For the text-containing cell, return its midpoint in (x, y) coordinate format. 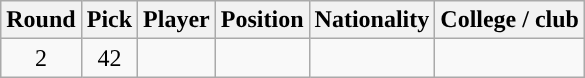
42 (109, 58)
Nationality (372, 20)
Player (177, 20)
Round (41, 20)
Position (262, 20)
Pick (109, 20)
2 (41, 58)
College / club (510, 20)
